Find where the given text appears and provide that cell's center as [X, Y] coordinate. 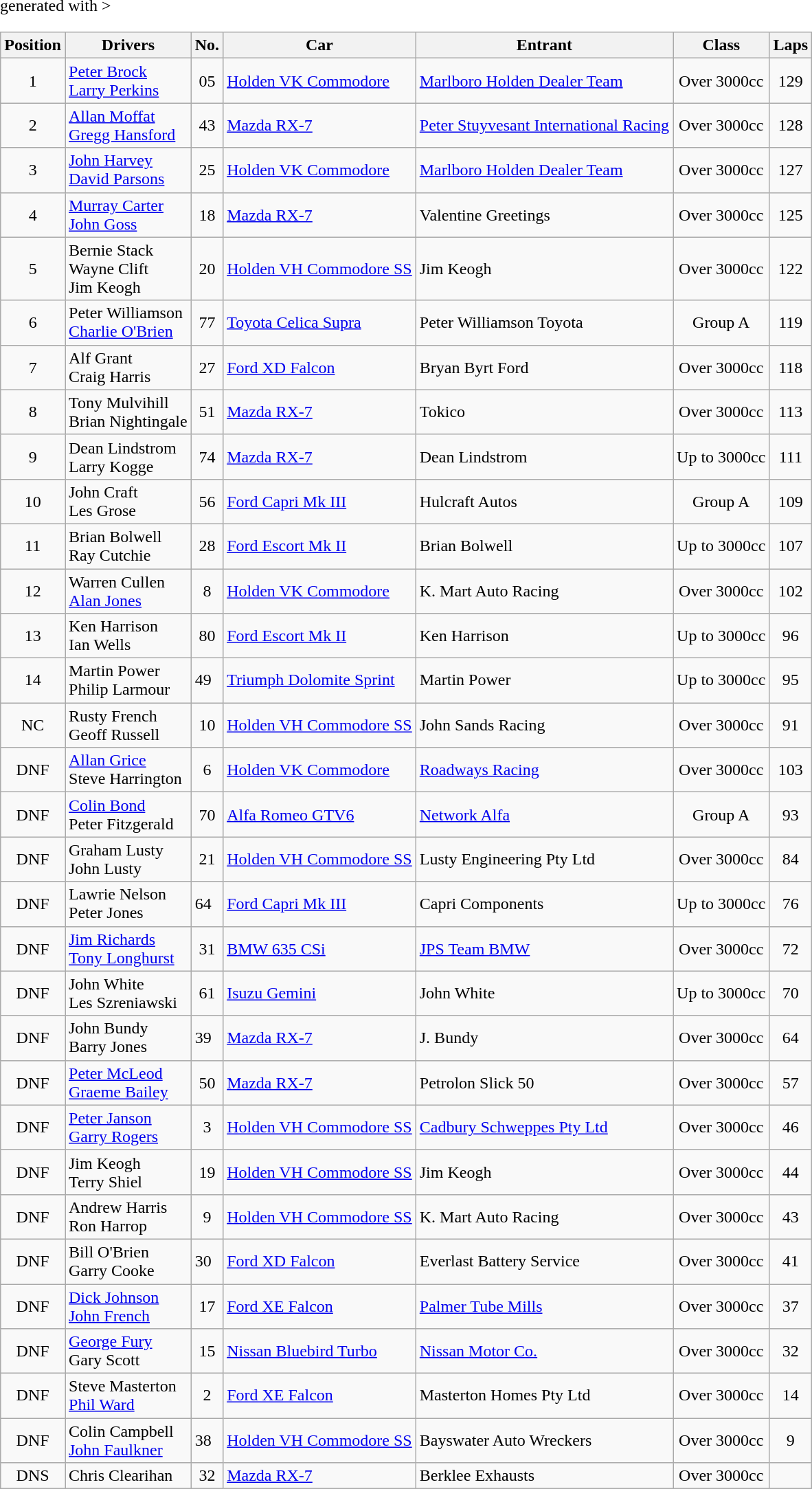
Brian Bolwell [544, 546]
Alfa Romeo GTV6 [320, 815]
41 [791, 1262]
Dick JohnsonJohn French [128, 1306]
38 [207, 1440]
Bill O'BrienGarry Cooke [128, 1262]
Ken HarrisonIan Wells [128, 636]
Martin PowerPhilip Larmour [128, 680]
127 [791, 170]
Valentine Greetings [544, 214]
44 [791, 1172]
Steve MastertonPhil Ward [128, 1396]
John BundyBarry Jones [128, 1038]
Car [320, 45]
Palmer Tube Mills [544, 1306]
95 [791, 680]
Jim RichardsTony Longhurst [128, 948]
27 [207, 367]
Peter JansonGarry Rogers [128, 1127]
21 [207, 859]
Murray CarterJohn Goss [128, 214]
Capri Components [544, 904]
John CraftLes Grose [128, 502]
18 [207, 214]
BMW 635 CSi [320, 948]
Martin Power [544, 680]
15 [207, 1351]
1 [33, 81]
J. Bundy [544, 1038]
George FuryGary Scott [128, 1351]
77 [207, 323]
Berklee Exhausts [544, 1476]
John White [544, 994]
Lawrie NelsonPeter Jones [128, 904]
80 [207, 636]
Tony MulvihillBrian Nightingale [128, 412]
Chris Clearihan [128, 1476]
Bryan Byrt Ford [544, 367]
Peter McLeodGraeme Bailey [128, 1083]
7 [33, 367]
Brian BolwellRay Cutchie [128, 546]
28 [207, 546]
05 [207, 81]
122 [791, 269]
Allan MoffatGregg Hansford [128, 125]
Cadbury Schweppes Pty Ltd [544, 1127]
91 [791, 726]
Isuzu Gemini [320, 994]
Jim KeoghTerry Shiel [128, 1172]
Triumph Dolomite Sprint [320, 680]
NC [33, 726]
30 [207, 1262]
74 [207, 456]
Dean Lindstrom [544, 456]
39 [207, 1038]
Network Alfa [544, 815]
51 [207, 412]
31 [207, 948]
17 [207, 1306]
Warren CullenAlan Jones [128, 591]
125 [791, 214]
No. [207, 45]
Bayswater Auto Wreckers [544, 1440]
Position [33, 45]
76 [791, 904]
113 [791, 412]
Masterton Homes Pty Ltd [544, 1396]
Entrant [544, 45]
Class [721, 45]
Ken Harrison [544, 636]
Nissan Motor Co. [544, 1351]
107 [791, 546]
Peter BrockLarry Perkins [128, 81]
109 [791, 502]
46 [791, 1127]
JPS Team BMW [544, 948]
12 [33, 591]
93 [791, 815]
4 [33, 214]
Everlast Battery Service [544, 1262]
5 [33, 269]
119 [791, 323]
61 [207, 994]
25 [207, 170]
129 [791, 81]
56 [207, 502]
103 [791, 770]
111 [791, 456]
37 [791, 1306]
19 [207, 1172]
John WhiteLes Szreniawski [128, 994]
57 [791, 1083]
Drivers [128, 45]
118 [791, 367]
Lusty Engineering Pty Ltd [544, 859]
11 [33, 546]
50 [207, 1083]
DNS [33, 1476]
Hulcraft Autos [544, 502]
Bernie StackWayne CliftJim Keogh [128, 269]
Peter WilliamsonCharlie O'Brien [128, 323]
Colin CampbellJohn Faulkner [128, 1440]
Andrew HarrisRon Harrop [128, 1216]
Laps [791, 45]
13 [33, 636]
Toyota Celica Supra [320, 323]
49 [207, 680]
84 [791, 859]
Tokico [544, 412]
John HarveyDavid Parsons [128, 170]
128 [791, 125]
Graham LustyJohn Lusty [128, 859]
20 [207, 269]
Rusty FrenchGeoff Russell [128, 726]
Peter Stuyvesant International Racing [544, 125]
Allan GriceSteve Harrington [128, 770]
Peter Williamson Toyota [544, 323]
Nissan Bluebird Turbo [320, 1351]
96 [791, 636]
Dean LindstromLarry Kogge [128, 456]
Petrolon Slick 50 [544, 1083]
72 [791, 948]
Colin BondPeter Fitzgerald [128, 815]
John Sands Racing [544, 726]
Alf GrantCraig Harris [128, 367]
102 [791, 591]
Roadways Racing [544, 770]
